Extract the [x, y] coordinate from the center of the cell holding the provided text.  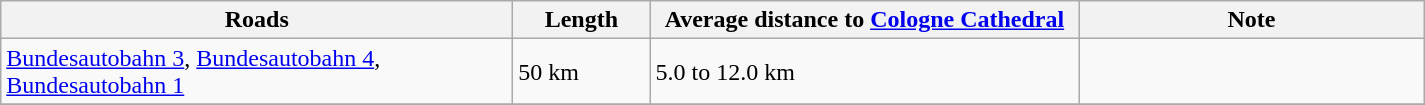
Bundesautobahn 3, Bundesautobahn 4, Bundesautobahn 1 [257, 72]
Length [582, 20]
Roads [257, 20]
50 km [582, 72]
Note [1252, 20]
Average distance to Cologne Cathedral [864, 20]
5.0 to 12.0 km [864, 72]
